Return the (x, y) coordinate for the center point of the cell that contains the specified text.  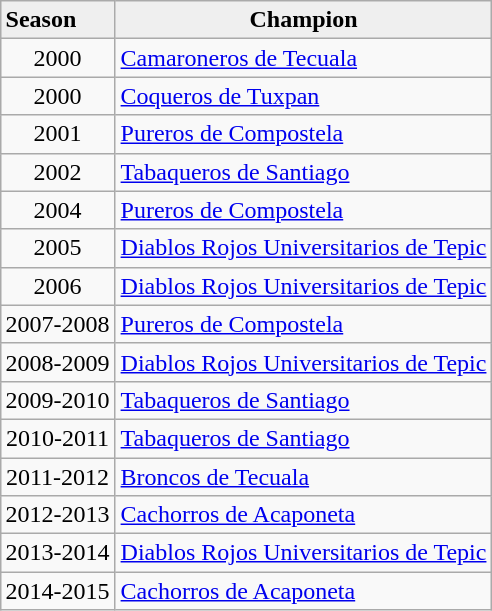
2005 (58, 248)
Coqueros de Tuxpan (304, 96)
2014-2015 (58, 591)
2001 (58, 134)
2011-2012 (58, 477)
2002 (58, 172)
2009-2010 (58, 400)
2010-2011 (58, 438)
2012-2013 (58, 515)
2013-2014 (58, 553)
Champion (304, 20)
2008-2009 (58, 362)
Camaroneros de Tecuala (304, 58)
Season (58, 20)
2006 (58, 286)
2004 (58, 210)
Broncos de Tecuala (304, 477)
2007-2008 (58, 324)
